Provide the (X, Y) coordinate of the cell's center where the given text is located.  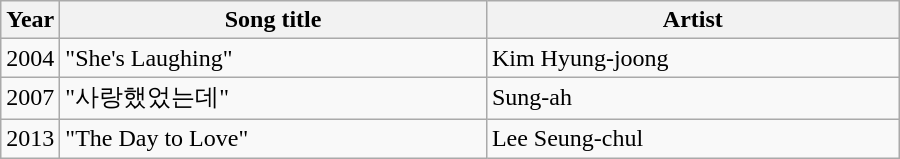
Artist (692, 20)
Year (30, 20)
Lee Seung-chul (692, 138)
Kim Hyung-joong (692, 58)
"She's Laughing" (274, 58)
2013 (30, 138)
"The Day to Love" (274, 138)
Song title (274, 20)
Sung-ah (692, 98)
2007 (30, 98)
"사랑했었는데" (274, 98)
2004 (30, 58)
